Capture the cell that displays the provided text and extract its [X, Y] central coordinate. 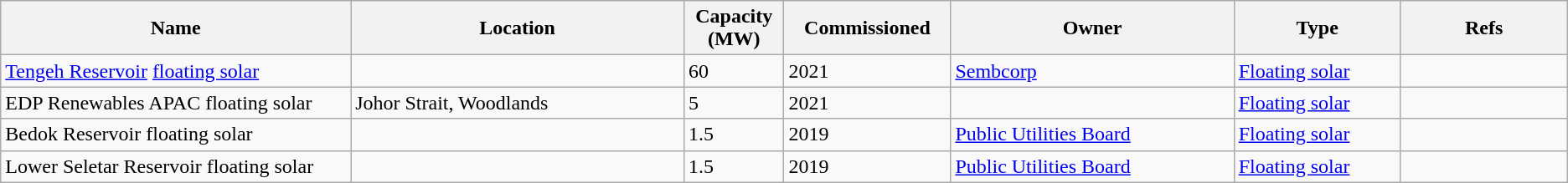
Tengeh Reservoir floating solar [176, 71]
5 [734, 103]
Lower Seletar Reservoir floating solar [176, 166]
Sembcorp [1092, 71]
Johor Strait, Woodlands [518, 103]
EDP Renewables APAC floating solar [176, 103]
Location [518, 28]
Name [176, 28]
Commissioned [868, 28]
Capacity (MW) [734, 28]
Bedok Reservoir floating solar [176, 135]
60 [734, 71]
Owner [1092, 28]
Refs [1484, 28]
Type [1317, 28]
